Capture the cell that displays the provided text and extract its (X, Y) central coordinate. 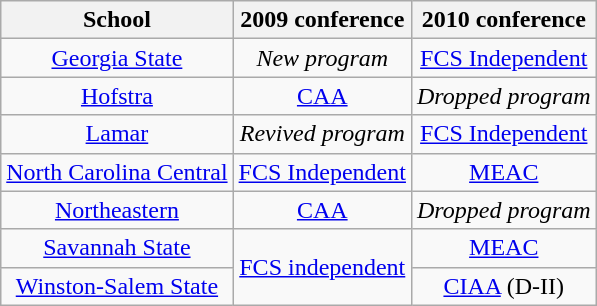
2010 conference (504, 20)
New program (322, 58)
Savannah State (117, 248)
2009 conference (322, 20)
School (117, 20)
FCS independent (322, 267)
Lamar (117, 134)
North Carolina Central (117, 172)
Hofstra (117, 96)
Winston-Salem State (117, 286)
Northeastern (117, 210)
CIAA (D-II) (504, 286)
Georgia State (117, 58)
Revived program (322, 134)
